Detect which cell encompasses the target text, then output its (x, y) center coordinate. 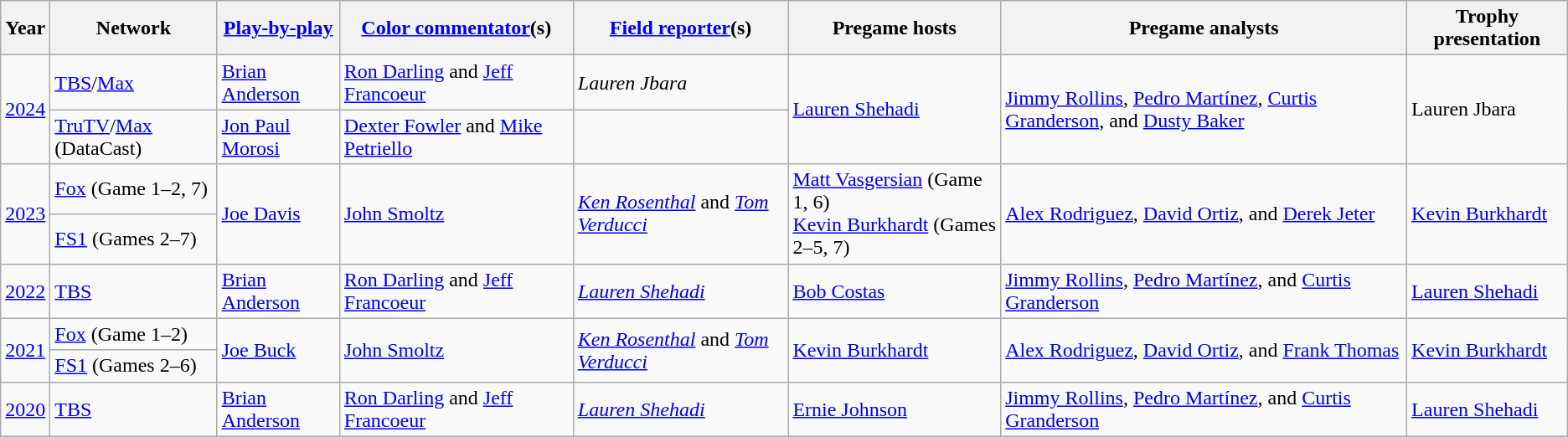
TBS/Max (134, 82)
2021 (25, 350)
2023 (25, 214)
Fox (Game 1–2) (134, 334)
Play-by-play (278, 28)
Jon Paul Morosi (278, 137)
Pregame analysts (1204, 28)
TruTV/Max (DataCast) (134, 137)
Network (134, 28)
Dexter Fowler and Mike Petriello (456, 137)
Joe Buck (278, 350)
FS1 (Games 2–7) (134, 239)
Jimmy Rollins, Pedro Martínez, Curtis Granderson, and Dusty Baker (1204, 110)
Alex Rodriguez, David Ortiz, and Frank Thomas (1204, 350)
Year (25, 28)
Fox (Game 1–2, 7) (134, 189)
Joe Davis (278, 214)
Field reporter(s) (680, 28)
2022 (25, 291)
2024 (25, 110)
Color commentator(s) (456, 28)
Ernie Johnson (895, 409)
2020 (25, 409)
Matt Vasgersian (Game 1, 6)Kevin Burkhardt (Games 2–5, 7) (895, 214)
Pregame hosts (895, 28)
FS1 (Games 2–6) (134, 366)
Trophy presentation (1488, 28)
Alex Rodriguez, David Ortiz, and Derek Jeter (1204, 214)
Bob Costas (895, 291)
